Extract the (x, y) coordinate from the center of the cell holding the provided text.  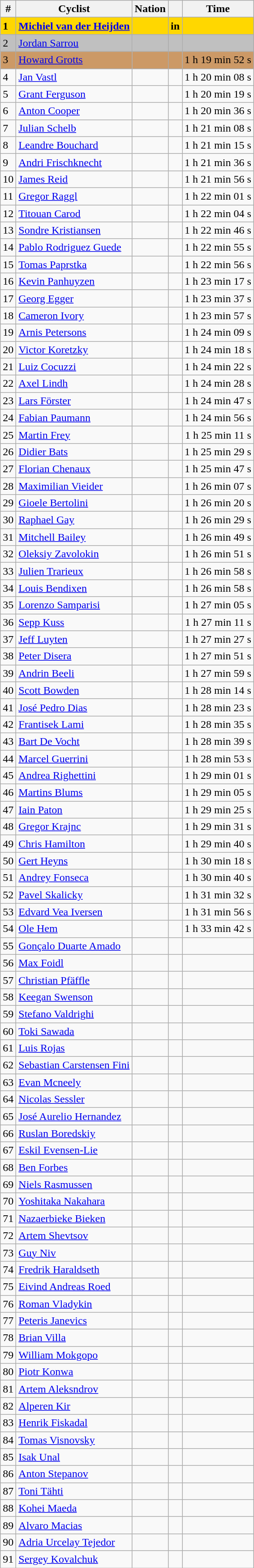
Peteris Janevics (74, 1321)
1 h 29 min 40 s (218, 844)
80 (8, 1372)
Artem Aleksndrov (74, 1389)
1 h 26 min 29 s (218, 520)
Adria Urcelay Tejedor (74, 1542)
1 h 27 min 11 s (218, 622)
Scott Bowden (74, 690)
1 h 26 min 20 s (218, 503)
Raphael Gay (74, 520)
71 (8, 1218)
67 (8, 1150)
37 (8, 639)
Mitchell Bailey (74, 537)
Andrin Beeli (74, 673)
Sebastian Carstensen Fini (74, 1065)
Guy Niv (74, 1252)
55 (8, 946)
Sergey Kovalchuk (74, 1559)
4 (8, 77)
Cyclist (74, 9)
Yoshitaka Nakahara (74, 1201)
Pavel Skalicky (74, 895)
Alvaro Macias (74, 1525)
90 (8, 1542)
1 h 23 min 37 s (218, 299)
1 h 28 min 39 s (218, 741)
46 (8, 793)
1 h 24 min 09 s (218, 333)
39 (8, 673)
1 h 26 min 51 s (218, 554)
1 h 27 min 59 s (218, 673)
65 (8, 1116)
1 h 27 min 51 s (218, 656)
Victor Koretzky (74, 350)
1 h 24 min 47 s (218, 401)
68 (8, 1167)
51 (8, 878)
Sondre Kristiansen (74, 231)
58 (8, 997)
7 (8, 128)
1 h 25 min 29 s (218, 452)
60 (8, 1031)
1 h 23 min 57 s (218, 316)
24 (8, 418)
Ben Forbes (74, 1167)
14 (8, 248)
James Reid (74, 179)
33 (8, 571)
Gregor Raggl (74, 196)
Brian Villa (74, 1338)
Piotr Konwa (74, 1372)
Cameron Ivory (74, 316)
45 (8, 776)
1 h 29 min 05 s (218, 793)
Maximilian Vieider (74, 486)
1 h 28 min 35 s (218, 724)
Iain Paton (74, 810)
1 h 30 min 18 s (218, 861)
1 h 28 min 23 s (218, 707)
Julien Trarieux (74, 571)
74 (8, 1269)
16 (8, 282)
1 h 31 min 56 s (218, 912)
# (8, 9)
13 (8, 231)
Andri Frischknecht (74, 162)
8 (8, 145)
1 h 29 min 31 s (218, 827)
70 (8, 1201)
Anton Stepanov (74, 1474)
Titouan Carod (74, 214)
32 (8, 554)
Kohei Maeda (74, 1508)
1 h 23 min 17 s (218, 282)
81 (8, 1389)
Tomas Paprstka (74, 265)
29 (8, 503)
1 h 28 min 14 s (218, 690)
1 h 33 min 42 s (218, 929)
1 h 27 min 27 s (218, 639)
Grant Ferguson (74, 94)
27 (8, 469)
1 h 24 min 18 s (218, 350)
Isak Unal (74, 1457)
76 (8, 1304)
1 h 21 min 08 s (218, 128)
Toki Sawada (74, 1031)
Nazaerbieke Bieken (74, 1218)
Peter Disera (74, 656)
Marcel Guerrini (74, 759)
Anton Cooper (74, 111)
Arnis Petersons (74, 333)
72 (8, 1235)
82 (8, 1406)
Roman Vladykin (74, 1304)
2 (8, 43)
35 (8, 605)
1 h 28 min 53 s (218, 759)
78 (8, 1338)
Andrea Righettini (74, 776)
Julian Schelb (74, 128)
Oleksiy Zavolokin (74, 554)
17 (8, 299)
1 h 20 min 36 s (218, 111)
15 (8, 265)
in (175, 26)
1 h 24 min 22 s (218, 367)
62 (8, 1065)
64 (8, 1099)
1 h 22 min 56 s (218, 265)
42 (8, 724)
Max Foidl (74, 963)
1 h 22 min 55 s (218, 248)
47 (8, 810)
1 h 20 min 19 s (218, 94)
21 (8, 367)
Jeff Luyten (74, 639)
9 (8, 162)
1 h 21 min 56 s (218, 179)
85 (8, 1457)
Michiel van der Heijden (74, 26)
Leandre Bouchard (74, 145)
41 (8, 707)
48 (8, 827)
Martins Blums (74, 793)
Stefano Valdrighi (74, 1014)
1 h 19 min 52 s (218, 60)
1 h 22 min 04 s (218, 214)
57 (8, 980)
Florian Chenaux (74, 469)
1 h 21 min 36 s (218, 162)
75 (8, 1286)
23 (8, 401)
Gioele Bertolini (74, 503)
Nicolas Sessler (74, 1099)
43 (8, 741)
Lorenzo Samparisi (74, 605)
Andrey Fonseca (74, 878)
Bart De Vocht (74, 741)
73 (8, 1252)
87 (8, 1491)
Gonçalo Duarte Amado (74, 946)
11 (8, 196)
Nation (150, 9)
1 h 29 min 01 s (218, 776)
Artem Shevtsov (74, 1235)
38 (8, 656)
5 (8, 94)
3 (8, 60)
1 h 26 min 07 s (218, 486)
Martin Frey (74, 435)
22 (8, 384)
Kevin Panhuyzen (74, 282)
30 (8, 520)
49 (8, 844)
1 h 20 min 08 s (218, 77)
Edvard Vea Iversen (74, 912)
Christian Pfäffle (74, 980)
89 (8, 1525)
Didier Bats (74, 452)
40 (8, 690)
31 (8, 537)
6 (8, 111)
1 h 30 min 40 s (218, 878)
Toni Tähti (74, 1491)
Louis Bendixen (74, 588)
José Pedro Dias (74, 707)
1 h 27 min 05 s (218, 605)
Luiz Cocuzzi (74, 367)
Henrik Fiskadal (74, 1423)
William Mokgopo (74, 1355)
91 (8, 1559)
Jan Vastl (74, 77)
61 (8, 1048)
1 h 25 min 11 s (218, 435)
Frantisek Lami (74, 724)
12 (8, 214)
20 (8, 350)
63 (8, 1082)
Niels Rasmussen (74, 1184)
1 h 31 min 32 s (218, 895)
88 (8, 1508)
44 (8, 759)
1 h 22 min 46 s (218, 231)
1 h 21 min 15 s (218, 145)
Time (218, 9)
1 h 26 min 49 s (218, 537)
86 (8, 1474)
Georg Egger (74, 299)
Gregor Krajnc (74, 827)
Fredrik Haraldseth (74, 1269)
Jordan Sarrou (74, 43)
Tomas Visnovsky (74, 1440)
Howard Grotts (74, 60)
56 (8, 963)
Lars Förster (74, 401)
10 (8, 179)
25 (8, 435)
Ruslan Boredskiy (74, 1133)
18 (8, 316)
52 (8, 895)
79 (8, 1355)
Eskil Evensen-Lie (74, 1150)
77 (8, 1321)
59 (8, 1014)
54 (8, 929)
1 (8, 26)
1 h 22 min 01 s (218, 196)
1 h 24 min 28 s (218, 384)
Chris Hamilton (74, 844)
Gert Heyns (74, 861)
1 h 24 min 56 s (218, 418)
26 (8, 452)
Keegan Swenson (74, 997)
36 (8, 622)
Fabian Paumann (74, 418)
19 (8, 333)
Axel Lindh (74, 384)
53 (8, 912)
Pablo Rodriguez Guede (74, 248)
1 h 25 min 47 s (218, 469)
Evan Mcneely (74, 1082)
50 (8, 861)
34 (8, 588)
28 (8, 486)
66 (8, 1133)
Eivind Andreas Roed (74, 1286)
83 (8, 1423)
1 h 29 min 25 s (218, 810)
69 (8, 1184)
Sepp Kuss (74, 622)
José Aurelio Hernandez (74, 1116)
84 (8, 1440)
Alperen Kir (74, 1406)
Luis Rojas (74, 1048)
Ole Hem (74, 929)
